Provide the (x, y) coordinate of the cell's center where the given text is located.  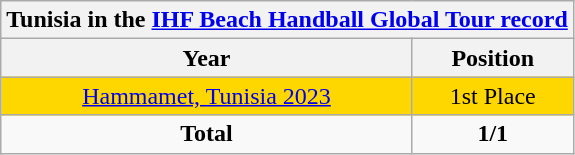
1st Place (492, 96)
Hammamet, Tunisia 2023 (206, 96)
Tunisia in the IHF Beach Handball Global Tour record (288, 20)
Total (206, 134)
1/1 (492, 134)
Position (492, 58)
Year (206, 58)
